For the text-containing cell, return its midpoint in [x, y] coordinate format. 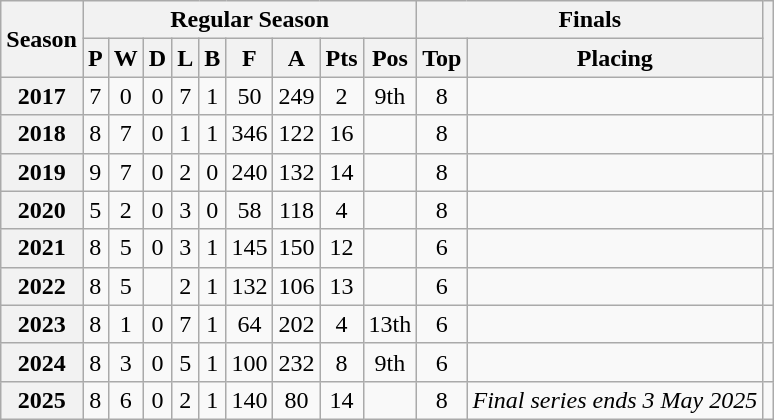
L [186, 58]
F [250, 58]
Finals [590, 20]
249 [296, 96]
2021 [42, 248]
D [157, 58]
346 [250, 134]
240 [250, 172]
232 [296, 362]
Top [442, 58]
118 [296, 210]
Pos [390, 58]
2019 [42, 172]
9 [95, 172]
202 [296, 324]
58 [250, 210]
150 [296, 248]
13th [390, 324]
64 [250, 324]
Placing [615, 58]
2017 [42, 96]
W [126, 58]
2020 [42, 210]
2023 [42, 324]
12 [342, 248]
106 [296, 286]
2018 [42, 134]
P [95, 58]
A [296, 58]
122 [296, 134]
80 [296, 400]
16 [342, 134]
145 [250, 248]
Season [42, 39]
100 [250, 362]
2022 [42, 286]
13 [342, 286]
Final series ends 3 May 2025 [615, 400]
50 [250, 96]
140 [250, 400]
2024 [42, 362]
B [212, 58]
Regular Season [249, 20]
Pts [342, 58]
2025 [42, 400]
